Scan for the cell matching the given text and deliver its [X, Y] coordinate at center. 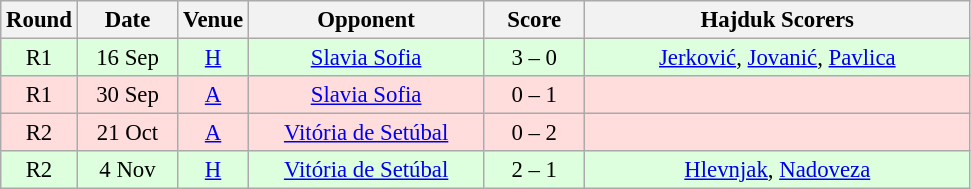
Round [39, 20]
Hajduk Scorers [778, 20]
Opponent [366, 20]
Date [128, 20]
Score [534, 20]
0 – 2 [534, 133]
21 Oct [128, 133]
2 – 1 [534, 170]
3 – 0 [534, 58]
0 – 1 [534, 95]
16 Sep [128, 58]
Jerković, Jovanić, Pavlica [778, 58]
30 Sep [128, 95]
Hlevnjak, Nadoveza [778, 170]
Venue [214, 20]
4 Nov [128, 170]
